Determine the (x, y) coordinate at the center of the cell enclosing the given text.  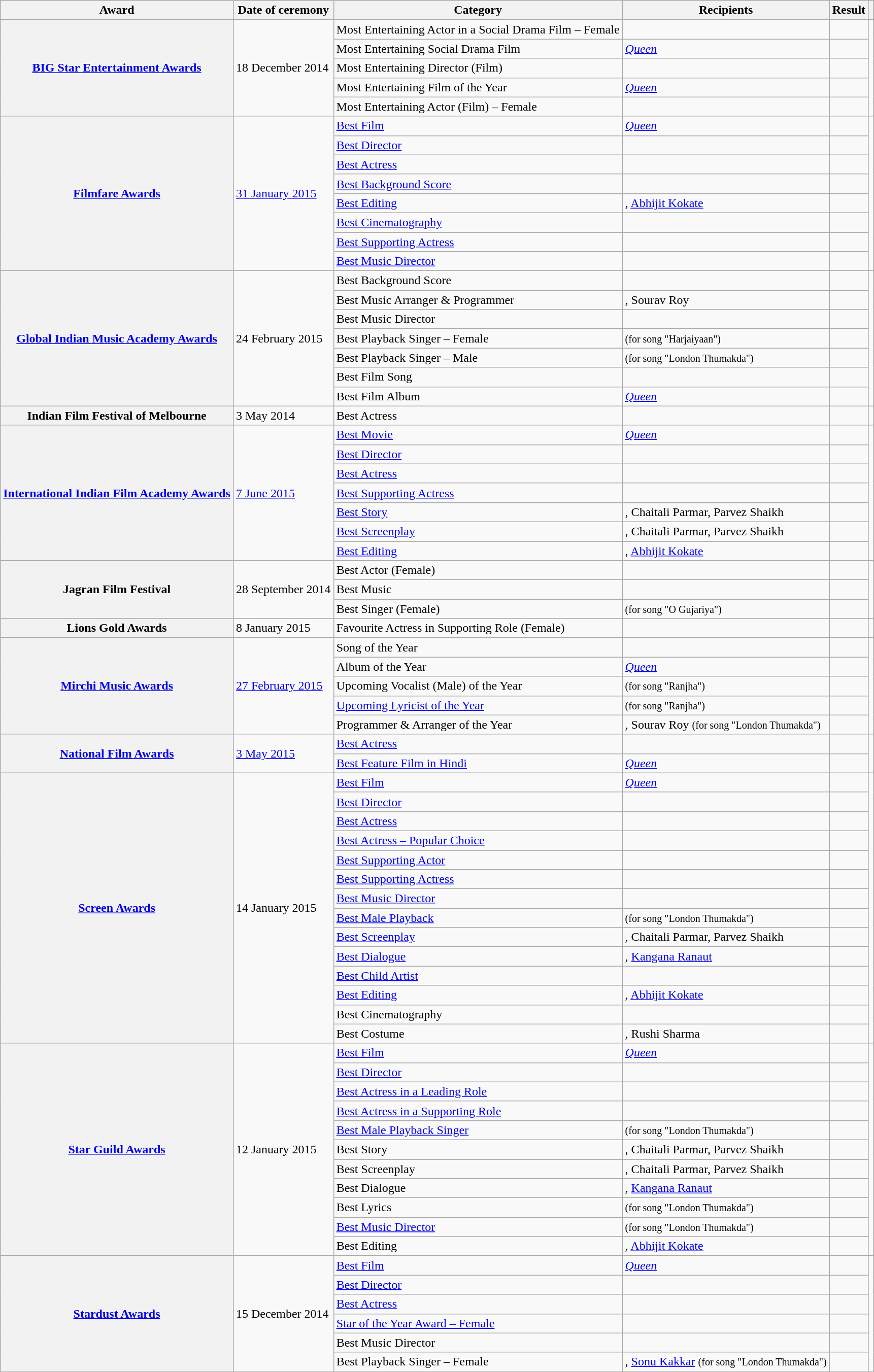
7 June 2015 (283, 493)
, Sonu Kakkar (for song "London Thumakda") (726, 1362)
Best Lyrics (478, 1208)
Best Feature Film in Hindi (478, 763)
14 January 2015 (283, 908)
, Sourav Roy (726, 300)
International Indian Film Academy Awards (117, 493)
Result (849, 10)
Best Singer (Female) (478, 609)
24 February 2015 (283, 338)
Screen Awards (117, 908)
8 January 2015 (283, 628)
Filmfare Awards (117, 193)
Best Film Album (478, 396)
Best Movie (478, 435)
Stardust Awards (117, 1314)
31 January 2015 (283, 193)
Recipients (726, 10)
3 May 2014 (283, 416)
Most Entertaining Film of the Year (478, 87)
Date of ceremony (283, 10)
, Sourav Roy (for song "London Thumakda") (726, 725)
, Rushi Sharma (726, 1034)
Best Male Playback Singer (478, 1130)
Award (117, 10)
BIG Star Entertainment Awards (117, 68)
Best Supporting Actor (478, 860)
Best Male Playback (478, 918)
Album of the Year (478, 667)
Best Child Artist (478, 976)
Best Playback Singer – Male (478, 358)
Most Entertaining Actor in a Social Drama Film – Female (478, 29)
Best Actress in a Supporting Role (478, 1111)
Song of the Year (478, 647)
Best Costume (478, 1034)
Jagran Film Festival (117, 590)
Upcoming Vocalist (Male) of the Year (478, 686)
Global Indian Music Academy Awards (117, 338)
Mirchi Music Awards (117, 686)
Indian Film Festival of Melbourne (117, 416)
18 December 2014 (283, 68)
Favourite Actress in Supporting Role (Female) (478, 628)
(for song "Harjaiyaan") (726, 338)
Best Music (478, 590)
Star of the Year Award – Female (478, 1323)
28 September 2014 (283, 590)
Most Entertaining Actor (Film) – Female (478, 107)
Upcoming Lyricist of the Year (478, 705)
Category (478, 10)
Star Guild Awards (117, 1150)
Most Entertaining Director (Film) (478, 68)
Lions Gold Awards (117, 628)
Best Actor (Female) (478, 570)
3 May 2015 (283, 753)
Best Film Song (478, 377)
Best Actress – Popular Choice (478, 840)
15 December 2014 (283, 1314)
Best Actress in a Leading Role (478, 1091)
12 January 2015 (283, 1150)
Best Music Arranger & Programmer (478, 300)
(for song "O Gujariya") (726, 609)
Programmer & Arranger of the Year (478, 725)
27 February 2015 (283, 686)
Most Entertaining Social Drama Film (478, 49)
National Film Awards (117, 753)
